Search for the cell housing the specified text and yield its [X, Y] center coordinate. 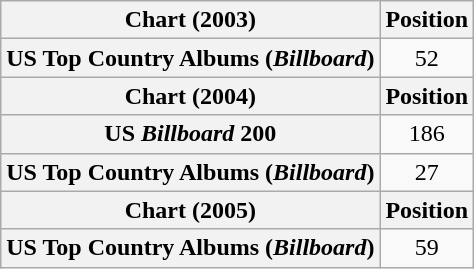
27 [427, 172]
59 [427, 248]
Chart (2005) [190, 210]
186 [427, 134]
52 [427, 58]
Chart (2004) [190, 96]
Chart (2003) [190, 20]
US Billboard 200 [190, 134]
